Pinpoint the cell where the given text exists, returning its (x, y) midpoint coordinate. 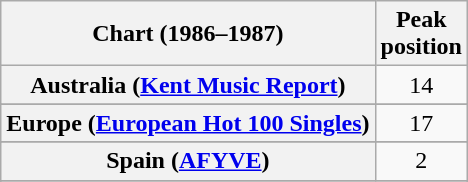
Peakposition (421, 34)
2 (421, 161)
Chart (1986–1987) (188, 34)
Australia (Kent Music Report) (188, 85)
Europe (European Hot 100 Singles) (188, 123)
14 (421, 85)
Spain (AFYVE) (188, 161)
17 (421, 123)
